Search for the cell housing the specified text and yield its [x, y] center coordinate. 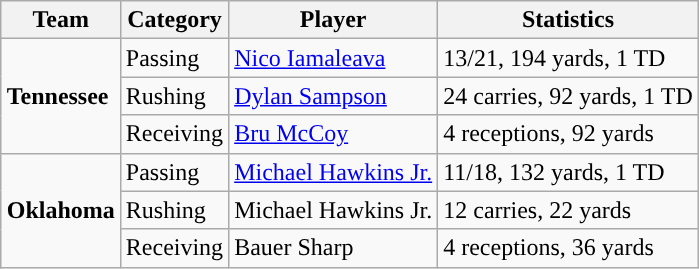
4 receptions, 92 yards [568, 134]
Bauer Sharp [334, 248]
13/21, 194 yards, 1 TD [568, 58]
Dylan Sampson [334, 96]
Category [174, 20]
Bru McCoy [334, 134]
Nico Iamaleava [334, 58]
Team [60, 20]
Oklahoma [60, 210]
Player [334, 20]
4 receptions, 36 yards [568, 248]
11/18, 132 yards, 1 TD [568, 172]
Tennessee [60, 96]
12 carries, 22 yards [568, 210]
24 carries, 92 yards, 1 TD [568, 96]
Statistics [568, 20]
